From the cell containing the given text, extract its center point as [x, y] coordinate. 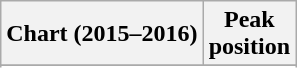
Chart (2015–2016) [102, 34]
Peakposition [249, 34]
